Determine the (X, Y) coordinate at the center of the cell enclosing the given text.  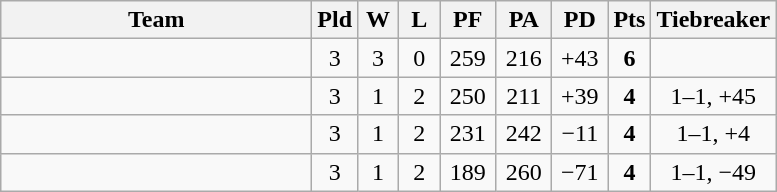
Pts (630, 20)
PA (524, 20)
6 (630, 58)
PD (580, 20)
211 (524, 96)
−11 (580, 134)
L (420, 20)
216 (524, 58)
W (378, 20)
189 (468, 172)
+43 (580, 58)
0 (420, 58)
PF (468, 20)
1–1, +45 (714, 96)
1–1, +4 (714, 134)
+39 (580, 96)
Pld (335, 20)
259 (468, 58)
1–1, −49 (714, 172)
−71 (580, 172)
Tiebreaker (714, 20)
250 (468, 96)
242 (524, 134)
231 (468, 134)
260 (524, 172)
Team (156, 20)
